For the text-containing cell, return its midpoint in (x, y) coordinate format. 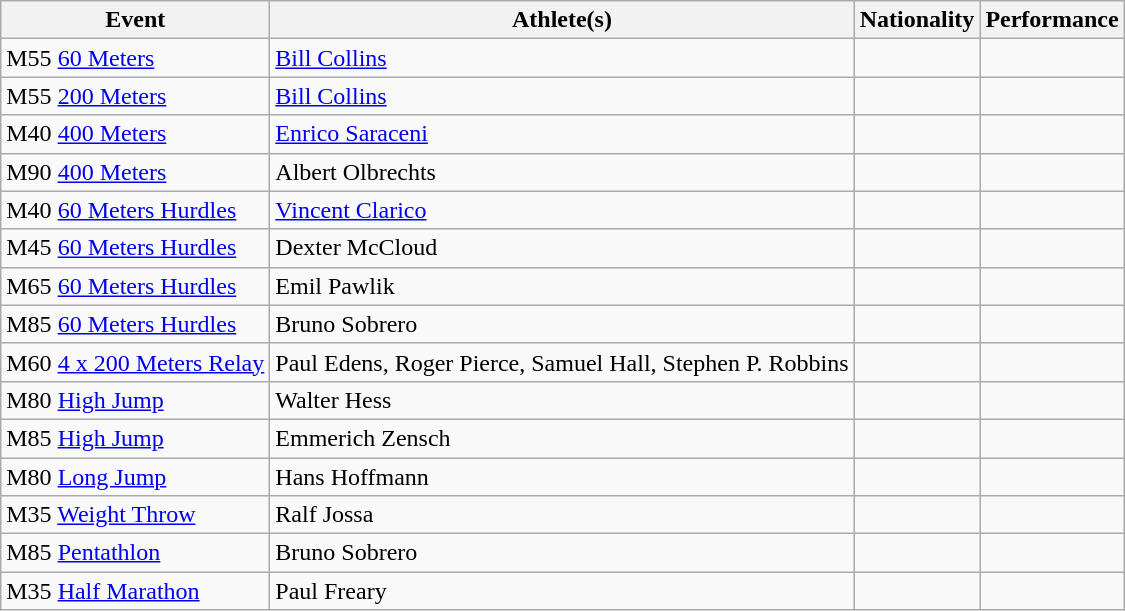
Paul Freary (562, 591)
M40 60 Meters Hurdles (136, 210)
Walter Hess (562, 400)
Performance (1052, 20)
Paul Edens, Roger Pierce, Samuel Hall, Stephen P. Robbins (562, 362)
Dexter McCloud (562, 248)
Hans Hoffmann (562, 477)
M35 Weight Throw (136, 515)
M85 High Jump (136, 438)
Event (136, 20)
M80 High Jump (136, 400)
Emil Pawlik (562, 286)
Enrico Saraceni (562, 134)
Vincent Clarico (562, 210)
M80 Long Jump (136, 477)
Ralf Jossa (562, 515)
M55 60 Meters (136, 58)
Athlete(s) (562, 20)
M45 60 Meters Hurdles (136, 248)
Emmerich Zensch (562, 438)
M90 400 Meters (136, 172)
M40 400 Meters (136, 134)
M85 60 Meters Hurdles (136, 324)
M55 200 Meters (136, 96)
M35 Half Marathon (136, 591)
M65 60 Meters Hurdles (136, 286)
Albert Olbrechts (562, 172)
M60 4 x 200 Meters Relay (136, 362)
Nationality (917, 20)
M85 Pentathlon (136, 553)
